Search for the cell housing the specified text and yield its (X, Y) center coordinate. 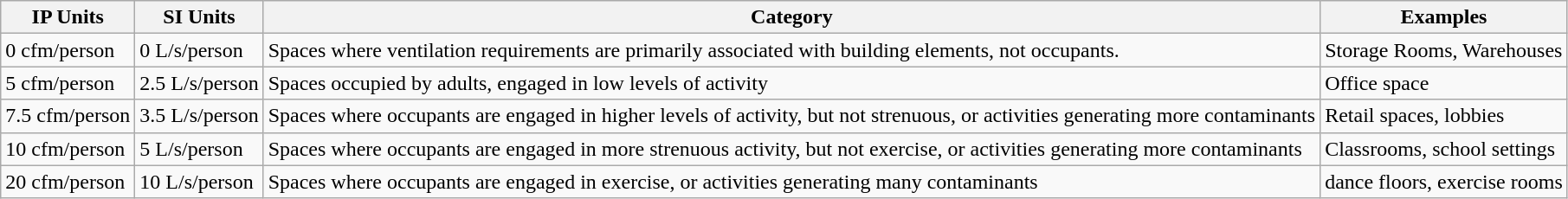
Spaces where occupants are engaged in exercise, or activities generating many contaminants (791, 182)
IP Units (68, 17)
10 L/s/person (199, 182)
Spaces occupied by adults, engaged in low levels of activity (791, 83)
0 L/s/person (199, 50)
Office space (1444, 83)
10 cfm/person (68, 149)
5 cfm/person (68, 83)
Spaces where ventilation requirements are primarily associated with building elements, not occupants. (791, 50)
2.5 L/s/person (199, 83)
Spaces where occupants are engaged in more strenuous activity, but not exercise, or activities generating more contaminants (791, 149)
Storage Rooms, Warehouses (1444, 50)
dance floors, exercise rooms (1444, 182)
5 L/s/person (199, 149)
Spaces where occupants are engaged in higher levels of activity, but not strenuous, or activities generating more contaminants (791, 116)
Examples (1444, 17)
7.5 cfm/person (68, 116)
20 cfm/person (68, 182)
Category (791, 17)
SI Units (199, 17)
0 cfm/person (68, 50)
3.5 L/s/person (199, 116)
Retail spaces, lobbies (1444, 116)
Classrooms, school settings (1444, 149)
